Return the [x, y] coordinate for the center point of the cell that contains the specified text.  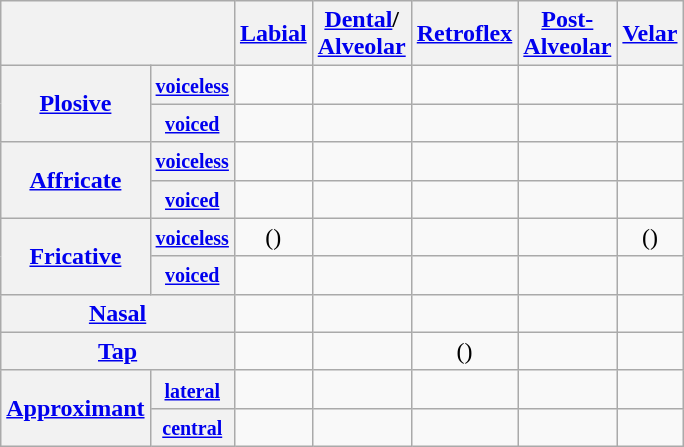
lateral [192, 389]
Dental/Alveolar [362, 34]
Velar [650, 34]
Affricate [76, 180]
Nasal [118, 313]
Plosive [76, 104]
central [192, 427]
Fricative [76, 256]
Retroflex [464, 34]
Tap [118, 351]
Post-Alveolar [568, 34]
Approximant [76, 408]
Labial [273, 34]
